For the text-containing cell, return its midpoint in (x, y) coordinate format. 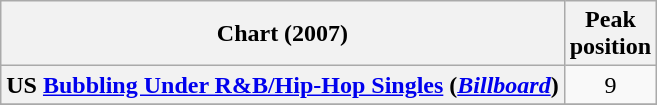
US Bubbling Under R&B/Hip-Hop Singles (Billboard) (282, 85)
Peakposition (610, 34)
Chart (2007) (282, 34)
9 (610, 85)
